Locate the cell with the specified text and output its (x, y) center coordinate. 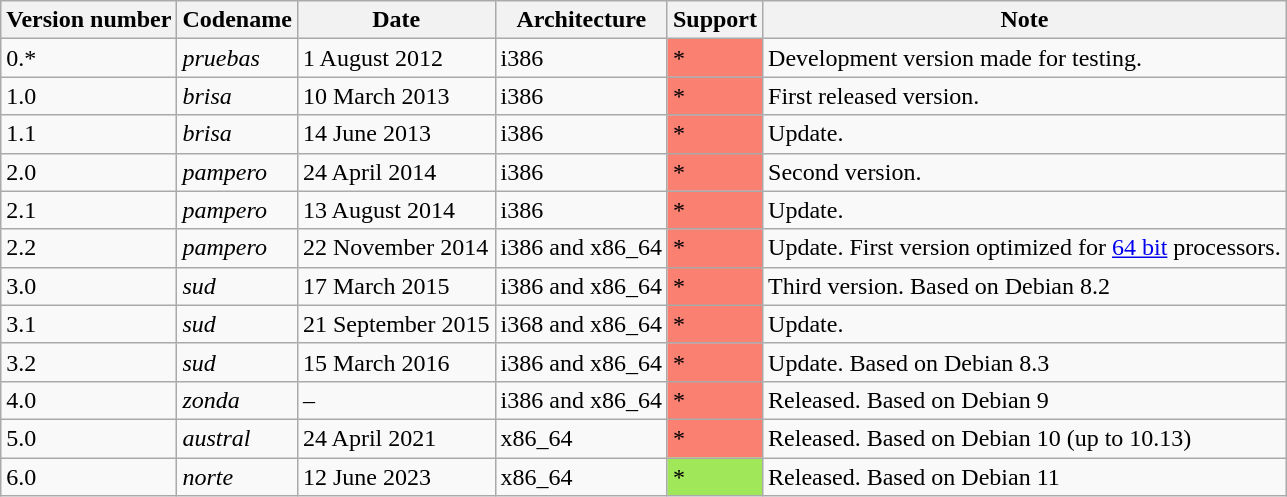
austral (237, 438)
13 August 2014 (396, 210)
Released. Based on Debian 9 (1025, 400)
Second version. (1025, 172)
24 April 2021 (396, 438)
Released. Based on Debian 10 (up to 10.13) (1025, 438)
6.0 (89, 477)
3.1 (89, 324)
2.0 (89, 172)
1.0 (89, 96)
4.0 (89, 400)
2.1 (89, 210)
Update. First version optimized for 64 bit processors. (1025, 248)
24 April 2014 (396, 172)
i368 and x86_64 (581, 324)
First released version. (1025, 96)
22 November 2014 (396, 248)
10 March 2013 (396, 96)
21 September 2015 (396, 324)
Architecture (581, 20)
12 June 2023 (396, 477)
1 August 2012 (396, 58)
norte (237, 477)
– (396, 400)
Update. Based on Debian 8.3 (1025, 362)
Third version. Based on Debian 8.2 (1025, 286)
0.* (89, 58)
2.2 (89, 248)
5.0 (89, 438)
zonda (237, 400)
3.0 (89, 286)
Version number (89, 20)
Released. Based on Debian 11 (1025, 477)
Note (1025, 20)
Support (714, 20)
Codename (237, 20)
pruebas (237, 58)
Development version made for testing. (1025, 58)
17 March 2015 (396, 286)
3.2 (89, 362)
14 June 2013 (396, 134)
15 March 2016 (396, 362)
1.1 (89, 134)
Date (396, 20)
